Find where the given text appears and provide that cell's center as [x, y] coordinate. 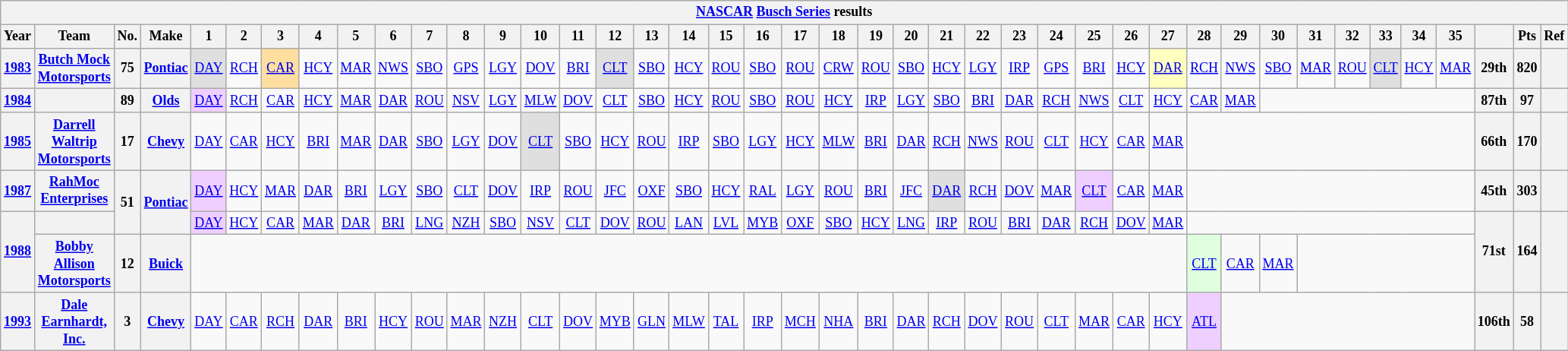
29th [1494, 68]
87th [1494, 100]
LAN [689, 223]
20 [911, 36]
24 [1056, 36]
30 [1278, 36]
Team [74, 36]
Olds [165, 100]
Make [165, 36]
25 [1094, 36]
TAL [726, 321]
GLN [651, 321]
19 [876, 36]
NASCAR Busch Series results [785, 12]
75 [128, 68]
Butch Mock Motorsports [74, 68]
1 [209, 36]
1988 [18, 252]
29 [1240, 36]
Buick [165, 264]
ATL [1204, 321]
NHA [838, 321]
LVL [726, 223]
71st [1494, 252]
21 [947, 36]
1983 [18, 68]
2 [244, 36]
33 [1386, 36]
Bobby Allison Motorsports [74, 264]
1985 [18, 141]
RAL [763, 191]
89 [128, 100]
106th [1494, 321]
170 [1527, 141]
14 [689, 36]
No. [128, 36]
4 [318, 36]
Darrell Waltrip Motorsports [74, 141]
15 [726, 36]
1993 [18, 321]
8 [466, 36]
23 [1019, 36]
18 [838, 36]
820 [1527, 68]
CRW [838, 68]
11 [578, 36]
164 [1527, 252]
7 [430, 36]
RahMoc Enterprises [74, 191]
10 [540, 36]
27 [1168, 36]
26 [1131, 36]
9 [503, 36]
303 [1527, 191]
Ref [1554, 36]
Dale Earnhardt, Inc. [74, 321]
1984 [18, 100]
6 [393, 36]
45th [1494, 191]
58 [1527, 321]
Year [18, 36]
Pts [1527, 36]
51 [128, 202]
32 [1352, 36]
66th [1494, 141]
97 [1527, 100]
13 [651, 36]
35 [1456, 36]
31 [1316, 36]
1987 [18, 191]
22 [984, 36]
16 [763, 36]
5 [356, 36]
MCH [801, 321]
34 [1419, 36]
28 [1204, 36]
